Detect which cell encompasses the target text, then output its (x, y) center coordinate. 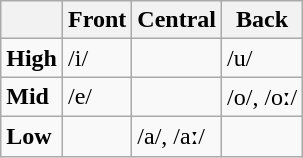
Back (262, 20)
/a/, /aː/ (177, 136)
/u/ (262, 58)
/i/ (98, 58)
Low (32, 136)
High (32, 58)
/o/, /oː/ (262, 97)
Mid (32, 97)
Central (177, 20)
Front (98, 20)
/e/ (98, 97)
